From the cell containing the given text, extract its center point as (x, y) coordinate. 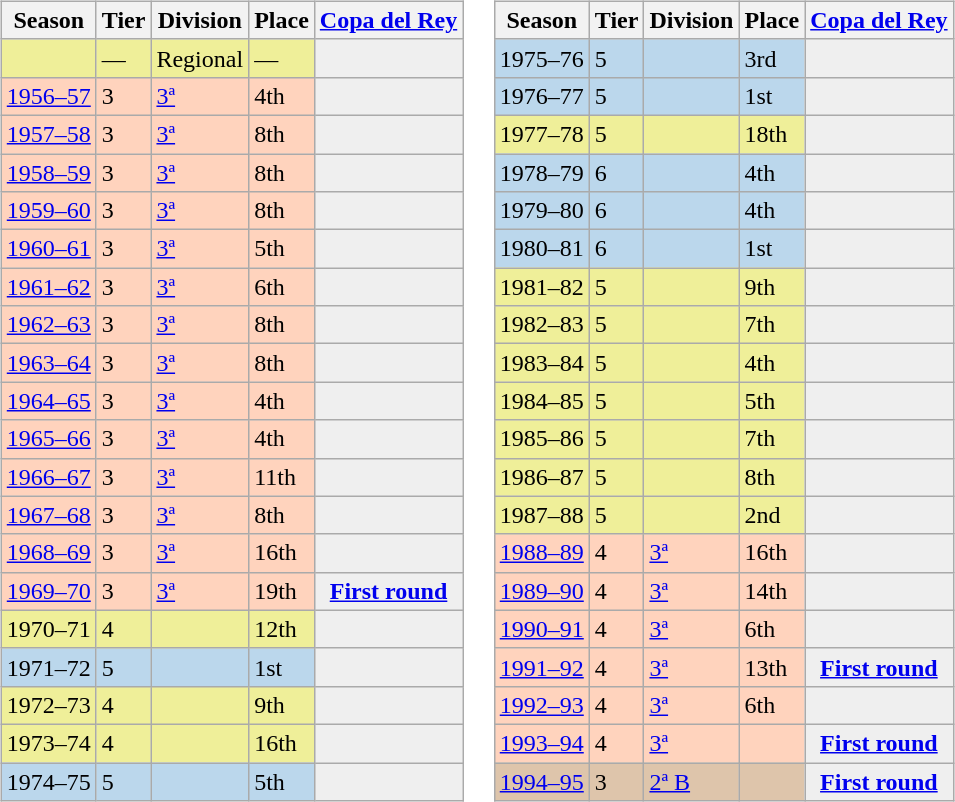
1987–88 (542, 515)
1994–95 (542, 781)
1982–83 (542, 325)
1956–57 (48, 96)
1989–90 (542, 591)
13th (772, 667)
3rd (772, 58)
1985–86 (542, 439)
1960–61 (48, 249)
1965–66 (48, 439)
1972–73 (48, 705)
1969–70 (48, 591)
19th (282, 591)
1967–68 (48, 515)
1971–72 (48, 667)
1966–67 (48, 477)
1986–87 (542, 477)
1958–59 (48, 173)
1963–64 (48, 363)
1981–82 (542, 287)
1977–78 (542, 134)
1993–94 (542, 743)
18th (772, 134)
1973–74 (48, 743)
1974–75 (48, 781)
1957–58 (48, 134)
1959–60 (48, 211)
1970–71 (48, 629)
1992–93 (542, 705)
1979–80 (542, 211)
1980–81 (542, 249)
1964–65 (48, 401)
1978–79 (542, 173)
1968–69 (48, 553)
1975–76 (542, 58)
1962–63 (48, 325)
11th (282, 477)
Regional (200, 58)
1988–89 (542, 553)
12th (282, 629)
2ª B (692, 781)
1983–84 (542, 363)
1991–92 (542, 667)
2nd (772, 515)
1990–91 (542, 629)
1961–62 (48, 287)
1976–77 (542, 96)
14th (772, 591)
1984–85 (542, 401)
